Determine the [X, Y] coordinate at the center of the cell enclosing the given text.  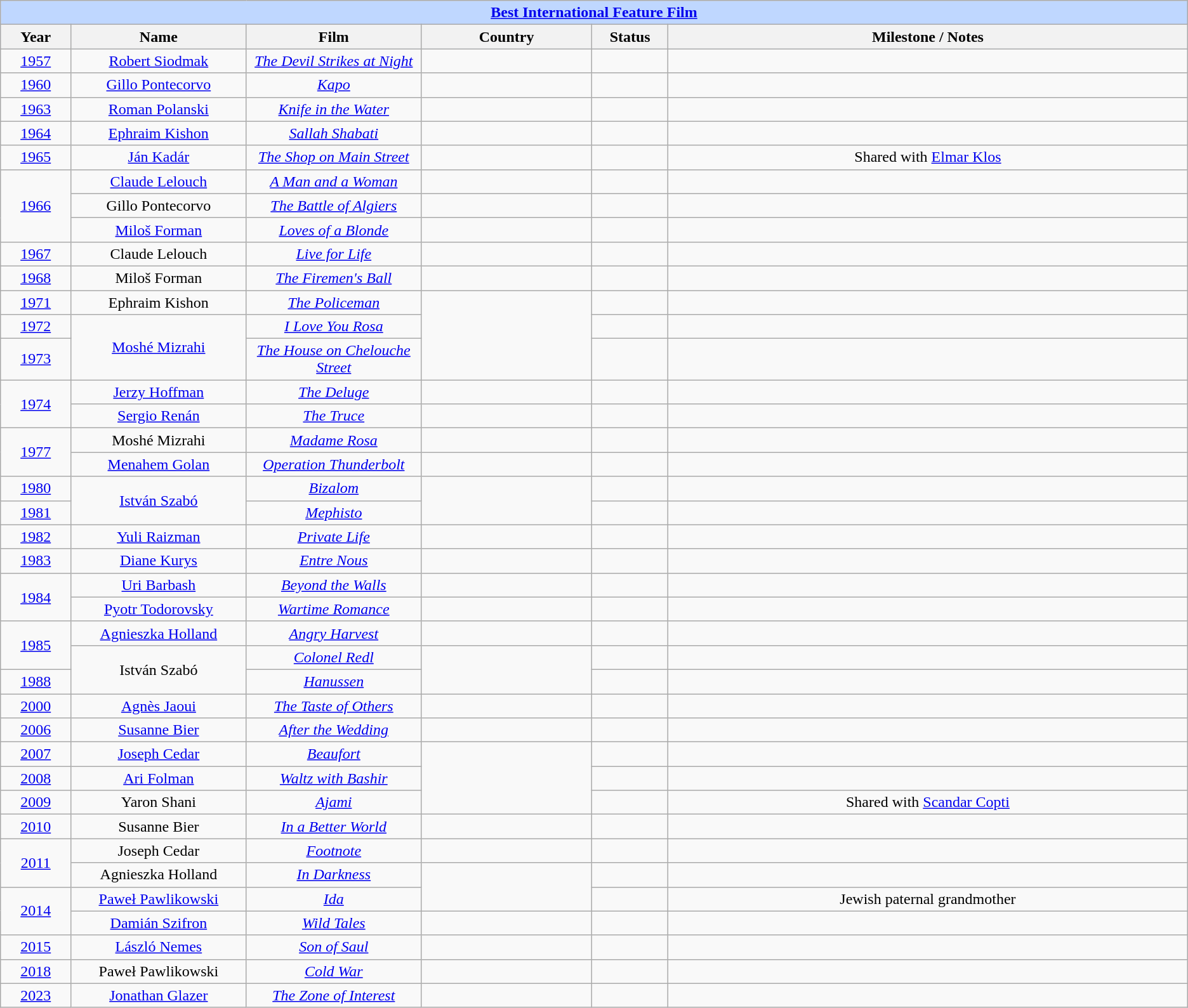
1967 [36, 254]
In a Better World [334, 827]
Robert Siodmak [159, 61]
The Taste of Others [334, 706]
Knife in the Water [334, 109]
Sallah Shabati [334, 133]
1965 [36, 157]
László Nemes [159, 947]
Name [159, 37]
2014 [36, 911]
Pyotr Todorovsky [159, 609]
2023 [36, 995]
1980 [36, 488]
Sergio Renán [159, 416]
2018 [36, 971]
1981 [36, 513]
Jewish paternal grandmother [928, 899]
2011 [36, 863]
The Truce [334, 416]
1977 [36, 452]
2008 [36, 778]
1982 [36, 537]
2010 [36, 827]
2009 [36, 802]
1960 [36, 85]
Jerzy Hoffman [159, 392]
1973 [36, 359]
Milestone / Notes [928, 37]
The Deluge [334, 392]
Ari Folman [159, 778]
After the Wedding [334, 730]
1985 [36, 645]
Entre Nous [334, 561]
Best International Feature Film [594, 13]
Beaufort [334, 754]
1966 [36, 206]
The Firemen's Ball [334, 278]
Wartime Romance [334, 609]
Menahem Golan [159, 464]
Status [630, 37]
Operation Thunderbolt [334, 464]
1974 [36, 404]
The Policeman [334, 303]
The Battle of Algiers [334, 206]
Loves of a Blonde [334, 230]
Agnès Jaoui [159, 706]
Colonel Redl [334, 657]
Yaron Shani [159, 802]
Shared with Scandar Copti [928, 802]
Kapo [334, 85]
Son of Saul [334, 947]
Madame Rosa [334, 440]
In Darkness [334, 875]
1968 [36, 278]
Ida [334, 899]
1963 [36, 109]
Diane Kurys [159, 561]
Cold War [334, 971]
2007 [36, 754]
Uri Barbash [159, 585]
Mephisto [334, 513]
Jonathan Glazer [159, 995]
Bizalom [334, 488]
1988 [36, 681]
Hanussen [334, 681]
Film [334, 37]
The Zone of Interest [334, 995]
2000 [36, 706]
Wild Tales [334, 923]
Year [36, 37]
Private Life [334, 537]
1972 [36, 327]
2015 [36, 947]
The Shop on Main Street [334, 157]
Angry Harvest [334, 633]
1971 [36, 303]
Ján Kadár [159, 157]
The Devil Strikes at Night [334, 61]
Footnote [334, 851]
Waltz with Bashir [334, 778]
Roman Polanski [159, 109]
1964 [36, 133]
I Love You Rosa [334, 327]
Ajami [334, 802]
1957 [36, 61]
1983 [36, 561]
Damián Szifron [159, 923]
Shared with Elmar Klos [928, 157]
Country [506, 37]
Live for Life [334, 254]
A Man and a Woman [334, 181]
The House on Chelouche Street [334, 359]
2006 [36, 730]
Yuli Raizman [159, 537]
1984 [36, 597]
Beyond the Walls [334, 585]
